Detect which cell encompasses the target text, then output its (x, y) center coordinate. 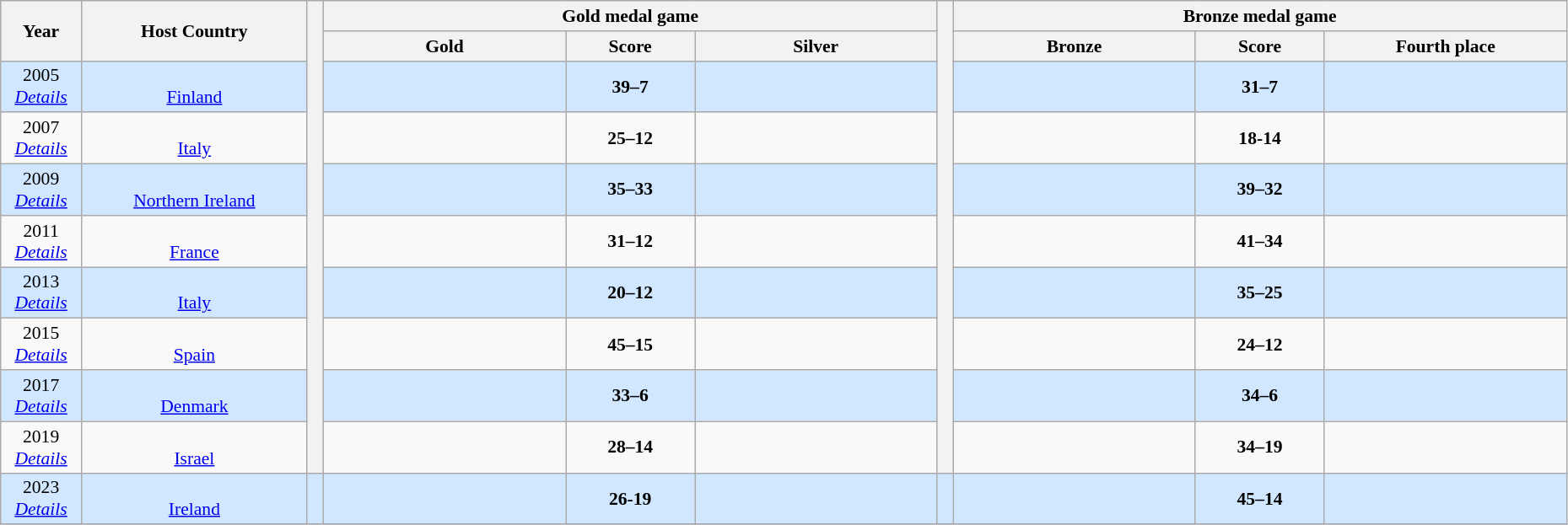
45–15 (631, 344)
41–34 (1260, 241)
2019 Details (41, 447)
31–7 (1260, 86)
Ireland (194, 499)
2017 Details (41, 396)
Bronze medal game (1260, 16)
2009 Details (41, 190)
Finland (194, 86)
2007 Details (41, 138)
35–33 (631, 190)
45–14 (1260, 499)
Gold (444, 46)
Host Country (194, 30)
Northern Ireland (194, 190)
34–19 (1260, 447)
26-19 (631, 499)
18-14 (1260, 138)
2015 Details (41, 344)
39–32 (1260, 190)
2011 Details (41, 241)
Fourth place (1446, 46)
24–12 (1260, 344)
25–12 (631, 138)
28–14 (631, 447)
2023 Details (41, 499)
31–12 (631, 241)
France (194, 241)
Silver (816, 46)
2013 Details (41, 293)
2005 Details (41, 86)
Bronze (1075, 46)
Gold medal game (629, 16)
35–25 (1260, 293)
Spain (194, 344)
34–6 (1260, 396)
Denmark (194, 396)
20–12 (631, 293)
33–6 (631, 396)
Israel (194, 447)
Year (41, 30)
39–7 (631, 86)
